Provide the (x, y) coordinate of the cell's center where the given text is located.  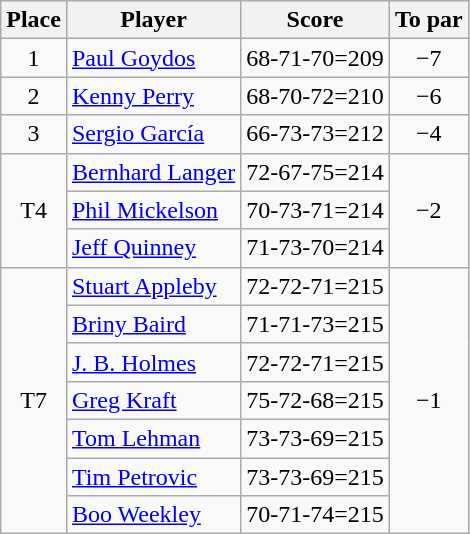
Stuart Appleby (153, 286)
Player (153, 20)
Sergio García (153, 134)
72-67-75=214 (316, 172)
71-71-73=215 (316, 324)
66-73-73=212 (316, 134)
Jeff Quinney (153, 248)
3 (34, 134)
1 (34, 58)
Score (316, 20)
70-71-74=215 (316, 515)
T7 (34, 400)
Tim Petrovic (153, 477)
Kenny Perry (153, 96)
Place (34, 20)
−6 (428, 96)
−2 (428, 210)
−4 (428, 134)
Paul Goydos (153, 58)
Greg Kraft (153, 400)
Phil Mickelson (153, 210)
70-73-71=214 (316, 210)
75-72-68=215 (316, 400)
Bernhard Langer (153, 172)
−1 (428, 400)
68-70-72=210 (316, 96)
Boo Weekley (153, 515)
J. B. Holmes (153, 362)
To par (428, 20)
71-73-70=214 (316, 248)
Tom Lehman (153, 438)
2 (34, 96)
Briny Baird (153, 324)
−7 (428, 58)
68-71-70=209 (316, 58)
T4 (34, 210)
